Scan for the cell matching the given text and deliver its [x, y] coordinate at center. 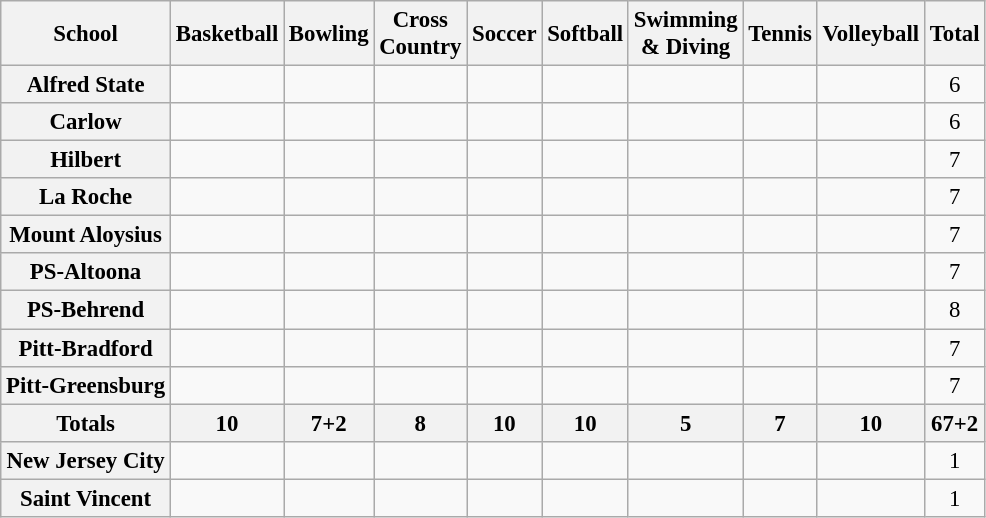
Softball [586, 34]
Mount Aloysius [86, 235]
PS-Behrend [86, 310]
Swimming& Diving [685, 34]
School [86, 34]
5 [685, 423]
Pitt-Greensburg [86, 385]
La Roche [86, 197]
Soccer [504, 34]
7+2 [329, 423]
Pitt-Bradford [86, 348]
PS-Altoona [86, 273]
Saint Vincent [86, 498]
Basketball [226, 34]
Tennis [780, 34]
Hilbert [86, 160]
New Jersey City [86, 460]
67+2 [954, 423]
Volleyball [870, 34]
Totals [86, 423]
CrossCountry [420, 34]
Bowling [329, 34]
Total [954, 34]
Alfred State [86, 85]
Carlow [86, 122]
